Return the [X, Y] coordinate for the center point of the cell that contains the specified text.  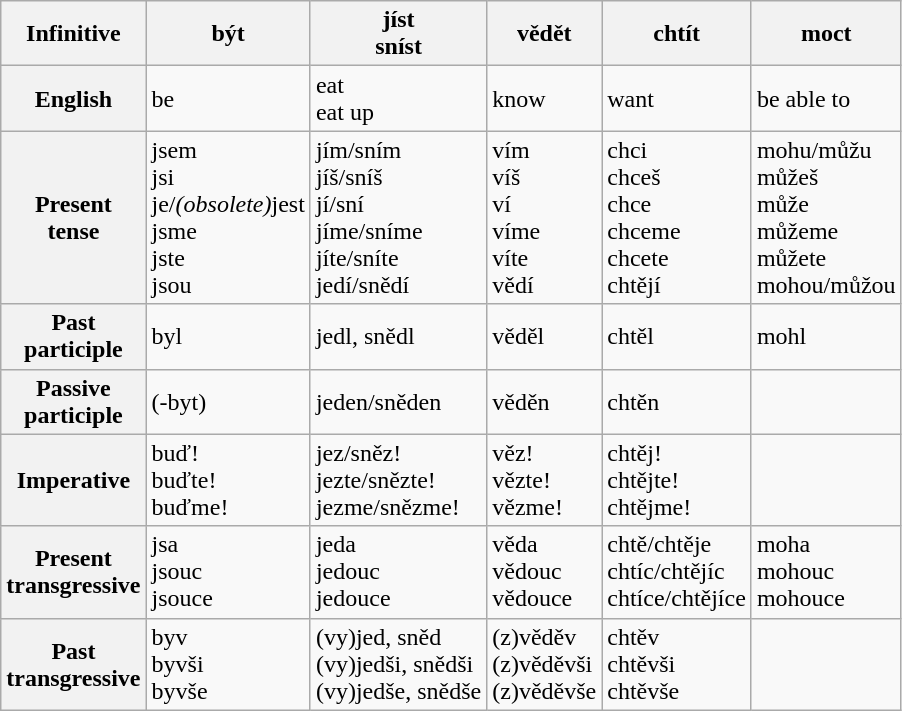
(-byt) [228, 402]
eateat up [398, 98]
věz!vězte!vězme! [544, 480]
jsajsoucjsouce [228, 572]
chtěl [677, 336]
(z)věděv(z)věděvši(z)věděvše [544, 664]
vědět [544, 34]
vímvíšvívímevítevědí [544, 218]
Passiveparticiple [74, 402]
jím/snímjíš/sníšjí/sníjíme/snímejíte/snítejedí/snědí [398, 218]
Infinitive [74, 34]
jedl, snědl [398, 336]
chtít [677, 34]
buď!buďte!buďme! [228, 480]
byl [228, 336]
jsemjsije/(obsolete)jestjsmejstejsou [228, 218]
být [228, 34]
Imperative [74, 480]
mohu/můžumůžešmůžemůžememůžetemohou/můžou [826, 218]
know [544, 98]
jeden/sněden [398, 402]
jístsníst [398, 34]
mohamohoucmohouce [826, 572]
chtěn [677, 402]
Pasttransgressive [74, 664]
Presenttense [74, 218]
jez/sněz!jezte/snězte!jezme/snězme! [398, 480]
věděn [544, 402]
Presenttransgressive [74, 572]
be able to [826, 98]
byvbyvšibyvše [228, 664]
chtě/chtějechtíc/chtějícchtíce/chtějíce [677, 572]
jedajedoucjedouce [398, 572]
be [228, 98]
moct [826, 34]
Pastparticiple [74, 336]
English [74, 98]
vědavědoucvědouce [544, 572]
chtěvchtěvšichtěvše [677, 664]
chtěj!chtějte!chtějme! [677, 480]
want [677, 98]
věděl [544, 336]
mohl [826, 336]
(vy)jed, sněd(vy)jedši, snědši(vy)jedše, snědše [398, 664]
chcichcešchcechcemechcetechtějí [677, 218]
